Return (x, y) of the center of cell containing provided text 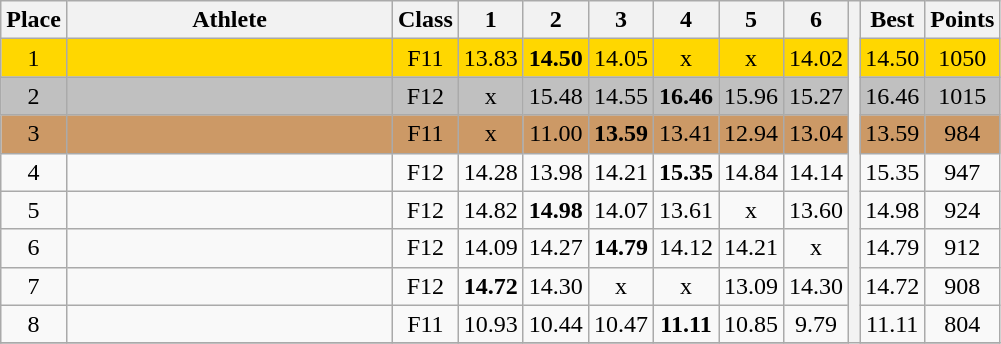
14.27 (556, 248)
15.96 (750, 96)
15.48 (556, 96)
947 (962, 172)
14.02 (816, 58)
924 (962, 210)
14.55 (620, 96)
908 (962, 286)
804 (962, 324)
13.60 (816, 210)
14.82 (490, 210)
13.41 (686, 134)
Points (962, 20)
10.85 (750, 324)
10.44 (556, 324)
Athlete (229, 20)
13.98 (556, 172)
14.05 (620, 58)
11.00 (556, 134)
9.79 (816, 324)
984 (962, 134)
14.12 (686, 248)
13.04 (816, 134)
Class (426, 20)
14.14 (816, 172)
Best (892, 20)
1050 (962, 58)
14.09 (490, 248)
12.94 (750, 134)
13.83 (490, 58)
8 (34, 324)
1015 (962, 96)
14.28 (490, 172)
14.07 (620, 210)
13.61 (686, 210)
7 (34, 286)
Place (34, 20)
15.27 (816, 96)
10.93 (490, 324)
14.84 (750, 172)
13.09 (750, 286)
912 (962, 248)
10.47 (620, 324)
